From the cell containing the given text, extract its center point as [X, Y] coordinate. 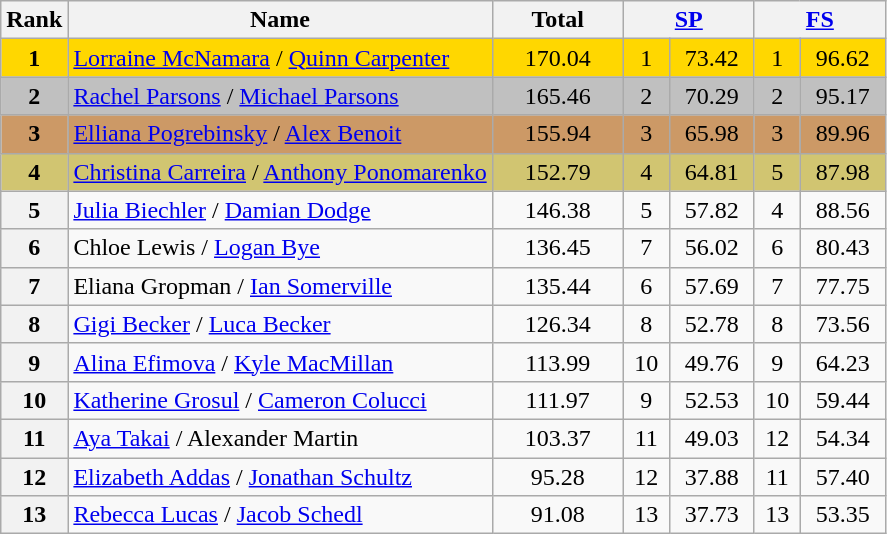
52.78 [712, 324]
59.44 [842, 400]
111.97 [558, 400]
165.46 [558, 96]
88.56 [842, 210]
152.79 [558, 172]
95.17 [842, 96]
Rank [34, 20]
FS [820, 20]
SP [688, 20]
Katherine Grosul / Cameron Colucci [280, 400]
136.45 [558, 248]
73.42 [712, 58]
49.76 [712, 362]
37.73 [712, 515]
52.53 [712, 400]
Alina Efimova / Kyle MacMillan [280, 362]
87.98 [842, 172]
73.56 [842, 324]
91.08 [558, 515]
126.34 [558, 324]
103.37 [558, 438]
80.43 [842, 248]
Rebecca Lucas / Jacob Schedl [280, 515]
113.99 [558, 362]
Christina Carreira / Anthony Ponomarenko [280, 172]
135.44 [558, 286]
57.40 [842, 477]
53.35 [842, 515]
89.96 [842, 134]
57.82 [712, 210]
64.81 [712, 172]
77.75 [842, 286]
54.34 [842, 438]
57.69 [712, 286]
56.02 [712, 248]
Aya Takai / Alexander Martin [280, 438]
Gigi Becker / Luca Becker [280, 324]
49.03 [712, 438]
Elizabeth Addas / Jonathan Schultz [280, 477]
70.29 [712, 96]
64.23 [842, 362]
Chloe Lewis / Logan Bye [280, 248]
Total [558, 20]
65.98 [712, 134]
Elliana Pogrebinsky / Alex Benoit [280, 134]
95.28 [558, 477]
170.04 [558, 58]
37.88 [712, 477]
155.94 [558, 134]
Eliana Gropman / Ian Somerville [280, 286]
Julia Biechler / Damian Dodge [280, 210]
Rachel Parsons / Michael Parsons [280, 96]
146.38 [558, 210]
96.62 [842, 58]
Lorraine McNamara / Quinn Carpenter [280, 58]
Name [280, 20]
